Output the [x, y] coordinate of the center of the cell containing the given text.  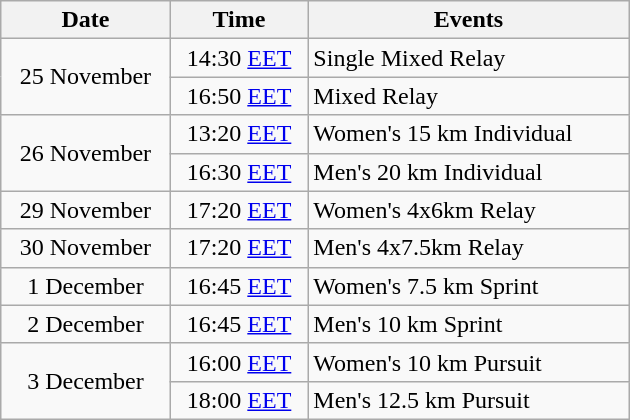
1 December [86, 286]
Men's 20 km Individual [468, 172]
Time [239, 20]
18:00 EET [239, 400]
30 November [86, 248]
Men's 4x7.5km Relay [468, 248]
16:30 EET [239, 172]
3 December [86, 381]
Mixed Relay [468, 96]
29 November [86, 210]
Men's 12.5 km Pursuit [468, 400]
Women's 7.5 km Sprint [468, 286]
26 November [86, 153]
2 December [86, 324]
25 November [86, 77]
Women's 15 km Individual [468, 134]
16:00 EET [239, 362]
Women's 10 km Pursuit [468, 362]
Men's 10 km Sprint [468, 324]
13:20 EET [239, 134]
Date [86, 20]
Women's 4x6km Relay [468, 210]
Single Mixed Relay [468, 58]
Events [468, 20]
16:50 EET [239, 96]
14:30 EET [239, 58]
